Scan for the cell matching the given text and deliver its [x, y] coordinate at center. 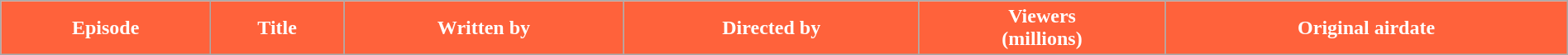
Title [278, 28]
Original airdate [1366, 28]
Episode [106, 28]
Viewers(millions) [1042, 28]
Written by [485, 28]
Directed by [771, 28]
